Scan for the cell matching the given text and deliver its [X, Y] coordinate at center. 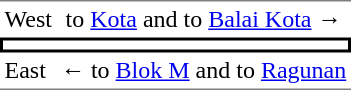
West [28, 19]
East [28, 71]
← to Blok M and to Ragunan [203, 71]
to Kota and to Balai Kota → [203, 19]
